Detect which cell encompasses the target text, then output its [x, y] center coordinate. 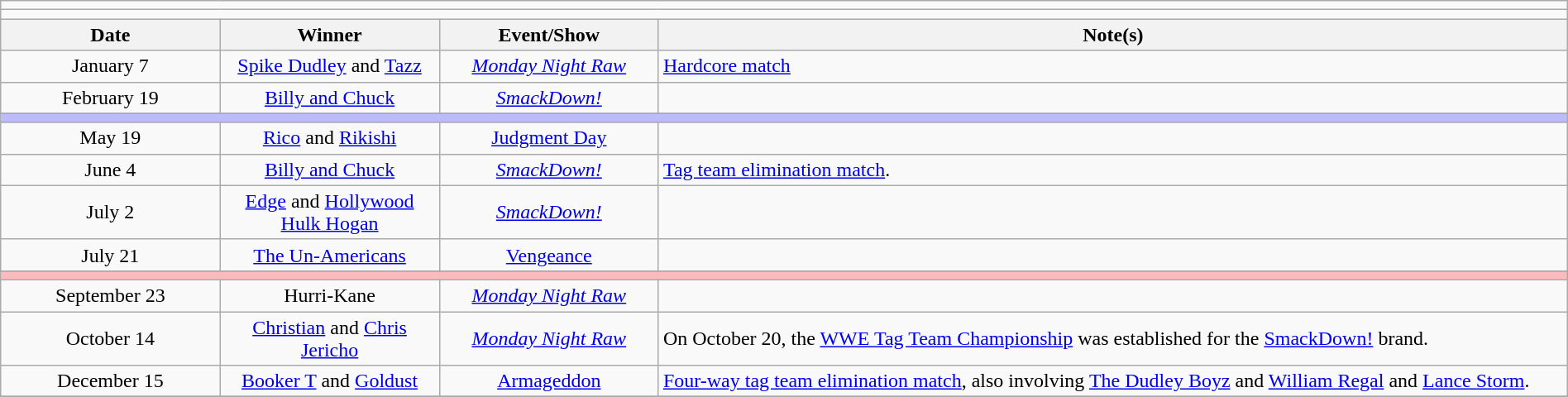
September 23 [111, 295]
Edge and Hollywood Hulk Hogan [329, 212]
Rico and Rikishi [329, 138]
Armageddon [549, 381]
Date [111, 35]
Christian and Chris Jericho [329, 337]
February 19 [111, 98]
July 21 [111, 255]
Hardcore match [1113, 66]
Four-way tag team elimination match, also involving The Dudley Boyz and William Regal and Lance Storm. [1113, 381]
Event/Show [549, 35]
May 19 [111, 138]
December 15 [111, 381]
Spike Dudley and Tazz [329, 66]
Tag team elimination match. [1113, 170]
Booker T and Goldust [329, 381]
Hurri-Kane [329, 295]
Vengeance [549, 255]
The Un-Americans [329, 255]
October 14 [111, 337]
January 7 [111, 66]
June 4 [111, 170]
July 2 [111, 212]
Note(s) [1113, 35]
Winner [329, 35]
On October 20, the WWE Tag Team Championship was established for the SmackDown! brand. [1113, 337]
Judgment Day [549, 138]
